Provide the (X, Y) coordinate of the cell's center where the given text is located.  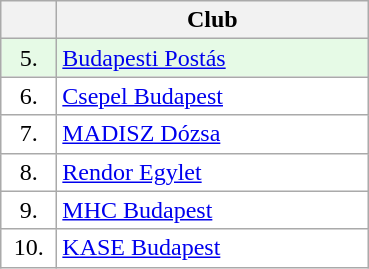
Rendor Egylet (212, 172)
7. (29, 134)
MHC Budapest (212, 210)
Csepel Budapest (212, 96)
8. (29, 172)
Club (212, 20)
Budapesti Postás (212, 58)
5. (29, 58)
10. (29, 248)
MADISZ Dózsa (212, 134)
6. (29, 96)
KASE Budapest (212, 248)
9. (29, 210)
